Scan for the cell matching the given text and deliver its [X, Y] coordinate at center. 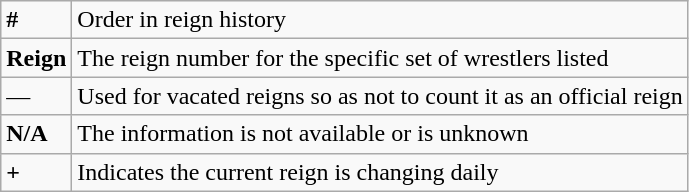
Indicates the current reign is changing daily [380, 172]
— [36, 96]
The information is not available or is unknown [380, 134]
# [36, 20]
+ [36, 172]
N/A [36, 134]
Order in reign history [380, 20]
Used for vacated reigns so as not to count it as an official reign [380, 96]
The reign number for the specific set of wrestlers listed [380, 58]
Reign [36, 58]
